Scan for the cell matching the given text and deliver its (X, Y) coordinate at center. 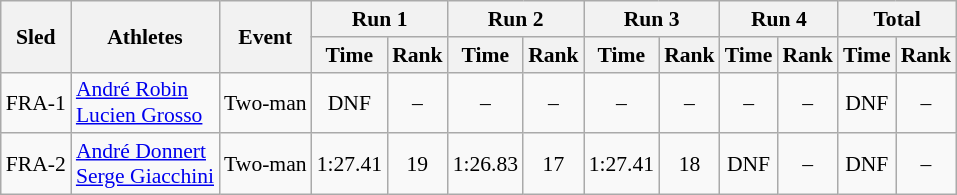
André RobinLucien Grosso (145, 102)
Run 1 (380, 19)
Run 4 (779, 19)
Athletes (145, 36)
Run 3 (652, 19)
18 (690, 164)
Event (266, 36)
17 (554, 164)
FRA-2 (36, 164)
1:26.83 (486, 164)
19 (418, 164)
André DonnertSerge Giacchini (145, 164)
Sled (36, 36)
Run 2 (516, 19)
FRA-1 (36, 102)
Total (897, 19)
